Identify which cell holds the provided text, then report its (x, y) central coordinate. 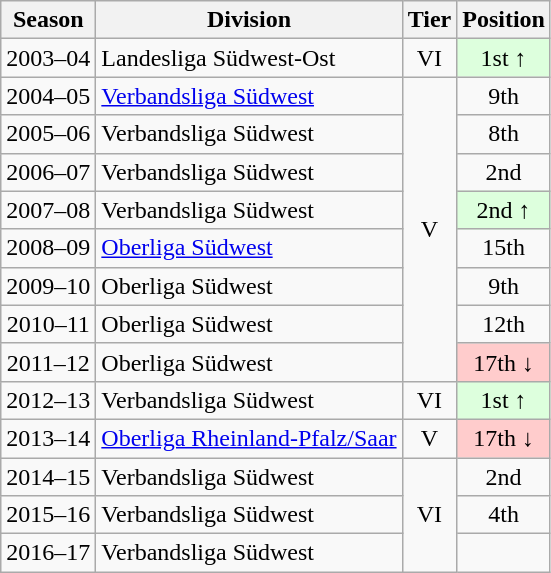
12th (504, 324)
2016–17 (48, 553)
2003–04 (48, 58)
2008–09 (48, 248)
15th (504, 248)
2004–05 (48, 96)
2nd ↑ (504, 210)
Tier (430, 20)
2010–11 (48, 324)
2005–06 (48, 134)
2012–13 (48, 400)
8th (504, 134)
2014–15 (48, 477)
Position (504, 20)
2013–14 (48, 438)
2011–12 (48, 362)
Division (249, 20)
Season (48, 20)
Landesliga Südwest-Ost (249, 58)
4th (504, 515)
2015–16 (48, 515)
2009–10 (48, 286)
2007–08 (48, 210)
Oberliga Rheinland-Pfalz/Saar (249, 438)
2006–07 (48, 172)
